Determine the [x, y] coordinate at the center of the cell enclosing the given text.  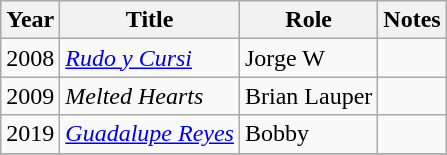
2009 [30, 96]
Year [30, 20]
Melted Hearts [150, 96]
Jorge W [308, 58]
Title [150, 20]
2008 [30, 58]
Role [308, 20]
Guadalupe Reyes [150, 134]
2019 [30, 134]
Notes [412, 20]
Brian Lauper [308, 96]
Bobby [308, 134]
Rudo y Cursi [150, 58]
